Search for the cell housing the specified text and yield its (x, y) center coordinate. 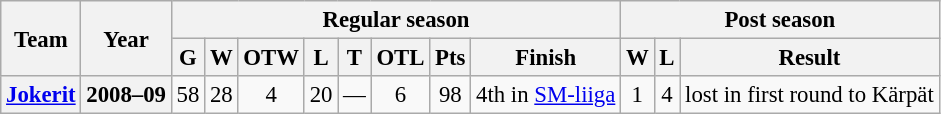
— (354, 95)
Result (810, 58)
OTW (271, 58)
2008–09 (126, 95)
98 (450, 95)
1 (638, 95)
58 (188, 95)
Post season (780, 20)
20 (320, 95)
lost in first round to Kärpät (810, 95)
T (354, 58)
OTL (400, 58)
28 (222, 95)
Regular season (396, 20)
4th in SM-liiga (546, 95)
Pts (450, 58)
Team (41, 38)
Finish (546, 58)
Year (126, 38)
Jokerit (41, 95)
G (188, 58)
6 (400, 95)
